Search for the cell housing the specified text and yield its [x, y] center coordinate. 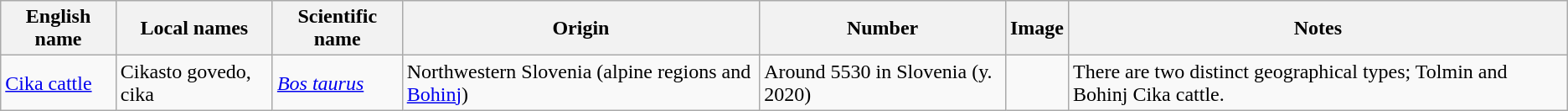
Notes [1318, 29]
Around 5530 in Slovenia (y. 2020) [883, 82]
Bos taurus [337, 82]
Scientific name [337, 29]
Cika cattle [59, 82]
There are two distinct geographical types; Tolmin and Bohinj Cika cattle. [1318, 82]
Number [883, 29]
Image [1037, 29]
Local names [194, 29]
English name [59, 29]
Northwestern Slovenia (alpine regions and Bohinj) [580, 82]
Origin [580, 29]
Cikasto govedo, cika [194, 82]
